Locate the cell with the specified text and output its [x, y] center coordinate. 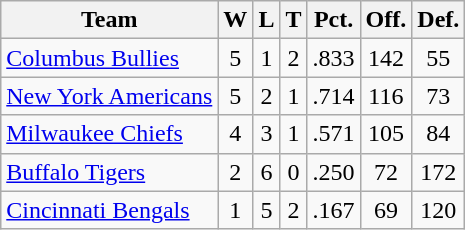
New York Americans [110, 96]
142 [386, 58]
69 [386, 210]
116 [386, 96]
Pct. [334, 20]
84 [438, 134]
72 [386, 172]
6 [266, 172]
T [294, 20]
Milwaukee Chiefs [110, 134]
Team [110, 20]
.167 [334, 210]
Def. [438, 20]
120 [438, 210]
Off. [386, 20]
.250 [334, 172]
105 [386, 134]
Cincinnati Bengals [110, 210]
L [266, 20]
.714 [334, 96]
Columbus Bullies [110, 58]
Buffalo Tigers [110, 172]
W [236, 20]
3 [266, 134]
0 [294, 172]
.833 [334, 58]
.571 [334, 134]
4 [236, 134]
172 [438, 172]
73 [438, 96]
55 [438, 58]
